Output the [x, y] coordinate of the center of the cell containing the given text.  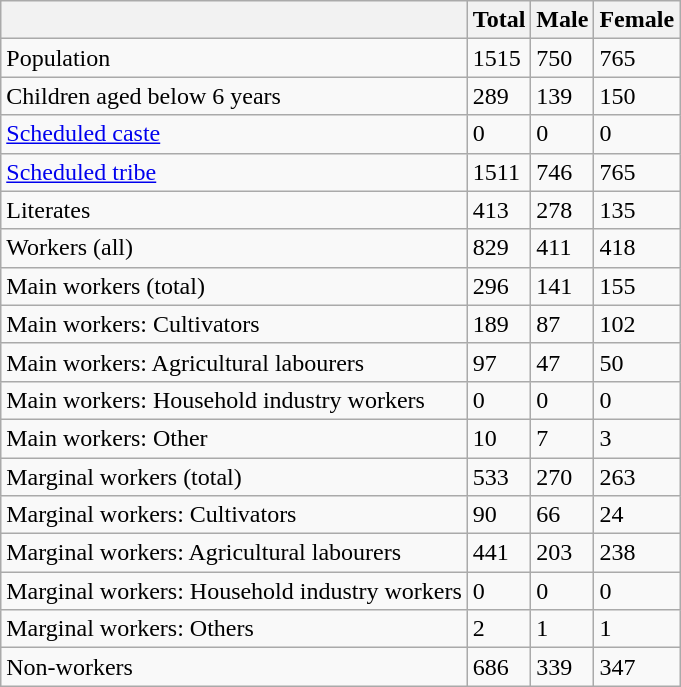
Main workers: Household industry workers [234, 400]
10 [499, 438]
135 [637, 210]
296 [499, 286]
1511 [499, 172]
Main workers (total) [234, 286]
Population [234, 58]
829 [499, 248]
1515 [499, 58]
270 [562, 477]
Main workers: Other [234, 438]
87 [562, 324]
7 [562, 438]
150 [637, 96]
2 [499, 629]
3 [637, 438]
Scheduled tribe [234, 172]
418 [637, 248]
141 [562, 286]
97 [499, 362]
Literates [234, 210]
Scheduled caste [234, 134]
Marginal workers: Agricultural labourers [234, 553]
238 [637, 553]
203 [562, 553]
347 [637, 667]
Main workers: Agricultural labourers [234, 362]
289 [499, 96]
750 [562, 58]
Children aged below 6 years [234, 96]
Marginal workers (total) [234, 477]
411 [562, 248]
90 [499, 515]
102 [637, 324]
66 [562, 515]
533 [499, 477]
Marginal workers: Household industry workers [234, 591]
Non-workers [234, 667]
139 [562, 96]
47 [562, 362]
Total [499, 20]
263 [637, 477]
413 [499, 210]
278 [562, 210]
24 [637, 515]
Marginal workers: Cultivators [234, 515]
Workers (all) [234, 248]
Main workers: Cultivators [234, 324]
Male [562, 20]
50 [637, 362]
Female [637, 20]
189 [499, 324]
686 [499, 667]
746 [562, 172]
155 [637, 286]
339 [562, 667]
441 [499, 553]
Marginal workers: Others [234, 629]
